Provide the (x, y) coordinate of the cell's center where the given text is located.  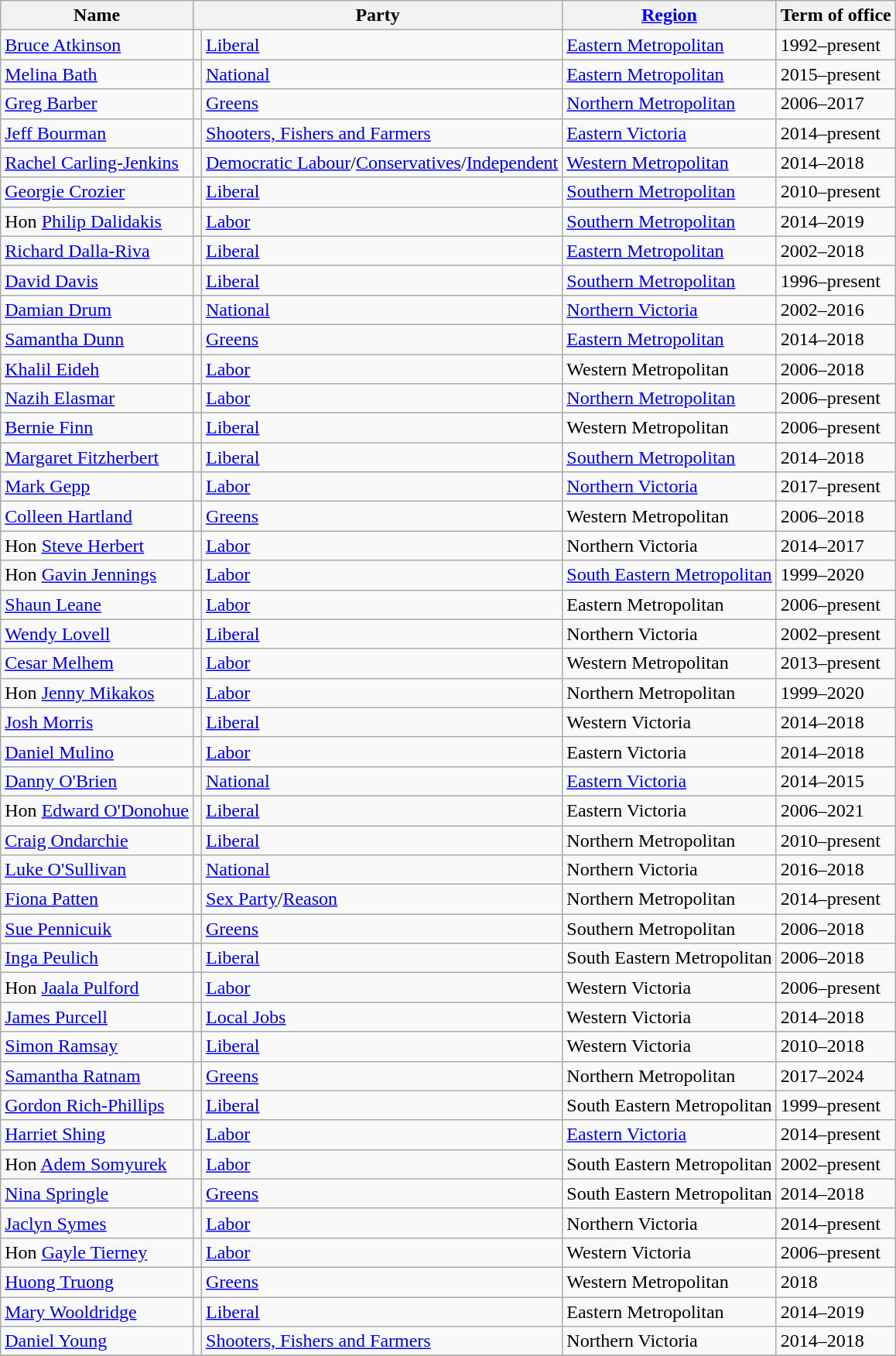
Gordon Rich-Phillips (97, 1105)
Hon Edward O'Donohue (97, 810)
Hon Philip Dalidakis (97, 221)
Danny O'Brien (97, 781)
2013–present (836, 663)
Hon Jenny Mikakos (97, 693)
Colleen Hartland (97, 516)
2018 (836, 1282)
Harriet Shing (97, 1135)
Georgie Crozier (97, 192)
Hon Jaala Pulford (97, 988)
Jeff Bourman (97, 133)
2010–2018 (836, 1046)
Nina Springle (97, 1193)
2002–2016 (836, 310)
Samantha Dunn (97, 339)
David Davis (97, 280)
Bruce Atkinson (97, 45)
Mark Gepp (97, 487)
Craig Ondarchie (97, 840)
Luke O'Sullivan (97, 870)
Cesar Melhem (97, 663)
2014–2017 (836, 546)
Richard Dalla-Riva (97, 251)
1999–present (836, 1105)
2002–2018 (836, 251)
Jaclyn Symes (97, 1223)
Name (97, 15)
Democratic Labour/Conservatives/Independent (382, 163)
2006–2021 (836, 810)
Sex Party/Reason (382, 899)
Daniel Mulino (97, 752)
Hon Adem Somyurek (97, 1164)
Huong Truong (97, 1282)
Samantha Ratnam (97, 1076)
Region (669, 15)
1992–present (836, 45)
Hon Steve Herbert (97, 546)
Melina Bath (97, 74)
Party (378, 15)
2017–2024 (836, 1076)
Hon Gayle Tierney (97, 1252)
Sue Pennicuik (97, 929)
Daniel Young (97, 1341)
Hon Gavin Jennings (97, 575)
Rachel Carling-Jenkins (97, 163)
Damian Drum (97, 310)
Local Jobs (382, 1017)
2006–2017 (836, 104)
Shaun Leane (97, 604)
Josh Morris (97, 722)
1996–present (836, 280)
Margaret Fitzherbert (97, 457)
2015–present (836, 74)
Wendy Lovell (97, 634)
2014–2015 (836, 781)
Bernie Finn (97, 428)
2016–2018 (836, 870)
Mary Wooldridge (97, 1312)
Term of office (836, 15)
James Purcell (97, 1017)
Fiona Patten (97, 899)
Khalil Eideh (97, 369)
Simon Ramsay (97, 1046)
Nazih Elasmar (97, 399)
2017–present (836, 487)
Inga Peulich (97, 958)
Greg Barber (97, 104)
